Identify which cell holds the provided text, then report its [X, Y] central coordinate. 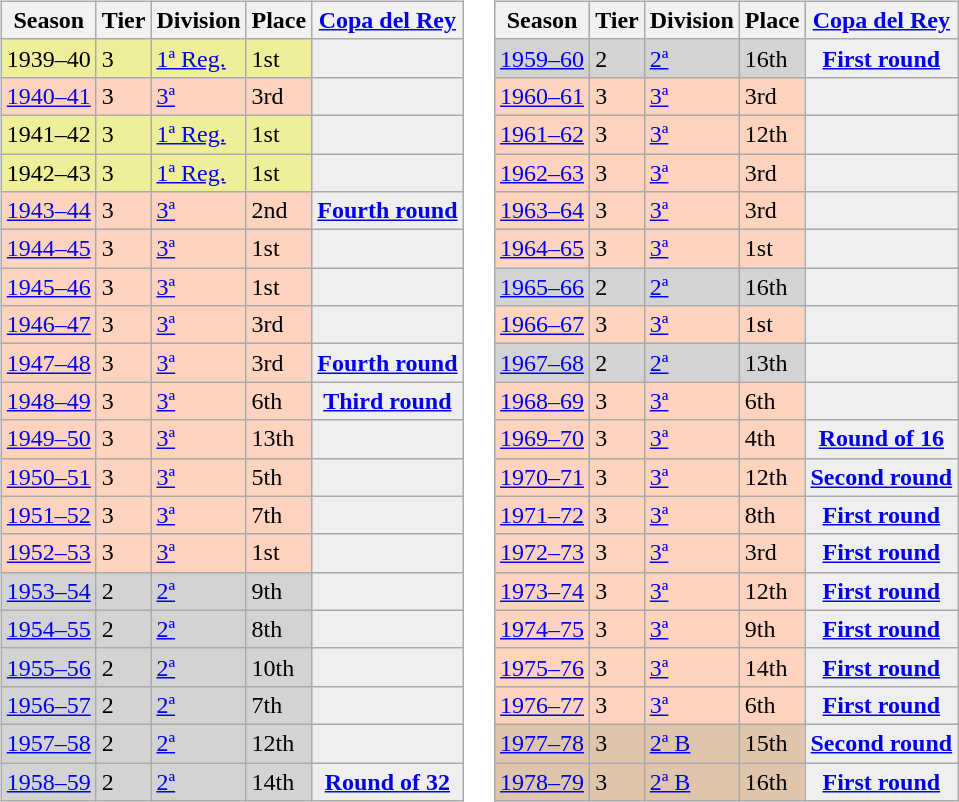
1974–75 [542, 629]
1973–74 [542, 591]
1969–70 [542, 439]
1952–53 [48, 553]
1944–45 [48, 249]
1943–44 [48, 211]
15th [772, 743]
1977–78 [542, 743]
1948–49 [48, 401]
1975–76 [542, 667]
10th [279, 667]
1949–50 [48, 439]
1967–68 [542, 363]
Round of 16 [882, 439]
1968–69 [542, 401]
1939–40 [48, 58]
1953–54 [48, 591]
1941–42 [48, 134]
Third round [388, 401]
1958–59 [48, 781]
5th [279, 477]
1946–47 [48, 325]
1957–58 [48, 743]
4th [772, 439]
1960–61 [542, 96]
1950–51 [48, 477]
1955–56 [48, 667]
1964–65 [542, 249]
1959–60 [542, 58]
1970–71 [542, 477]
1940–41 [48, 96]
1963–64 [542, 211]
2nd [279, 211]
1947–48 [48, 363]
1965–66 [542, 287]
1971–72 [542, 515]
1972–73 [542, 553]
1976–77 [542, 705]
1945–46 [48, 287]
1956–57 [48, 705]
1954–55 [48, 629]
1966–67 [542, 325]
Round of 32 [388, 781]
1962–63 [542, 173]
1951–52 [48, 515]
1942–43 [48, 173]
1978–79 [542, 781]
1961–62 [542, 134]
